For the text-containing cell, return its midpoint in [X, Y] coordinate format. 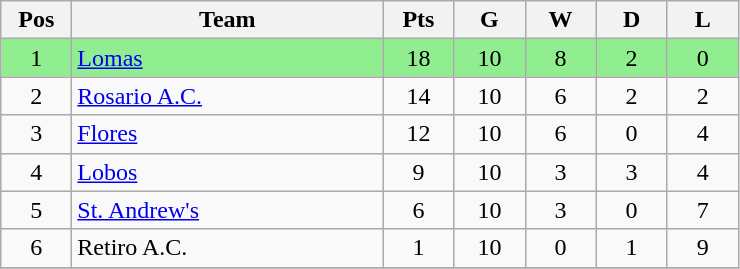
Pts [418, 20]
Pos [36, 20]
Flores [228, 134]
8 [560, 58]
D [632, 20]
Lobos [228, 172]
Retiro A.C. [228, 248]
18 [418, 58]
7 [702, 210]
L [702, 20]
5 [36, 210]
G [490, 20]
14 [418, 96]
Rosario A.C. [228, 96]
St. Andrew's [228, 210]
12 [418, 134]
Lomas [228, 58]
Team [228, 20]
W [560, 20]
